Detect which cell encompasses the target text, then output its (x, y) center coordinate. 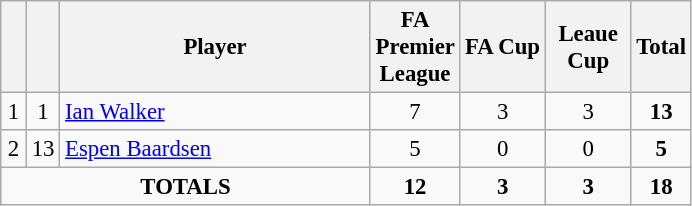
2 (14, 149)
18 (661, 187)
TOTALS (186, 187)
Ian Walker (216, 112)
Total (661, 47)
12 (414, 187)
Leaue Cup (588, 47)
7 (414, 112)
Espen Baardsen (216, 149)
FA Cup (503, 47)
Player (216, 47)
FA Premier League (414, 47)
